Determine the [x, y] coordinate at the center of the cell enclosing the given text.  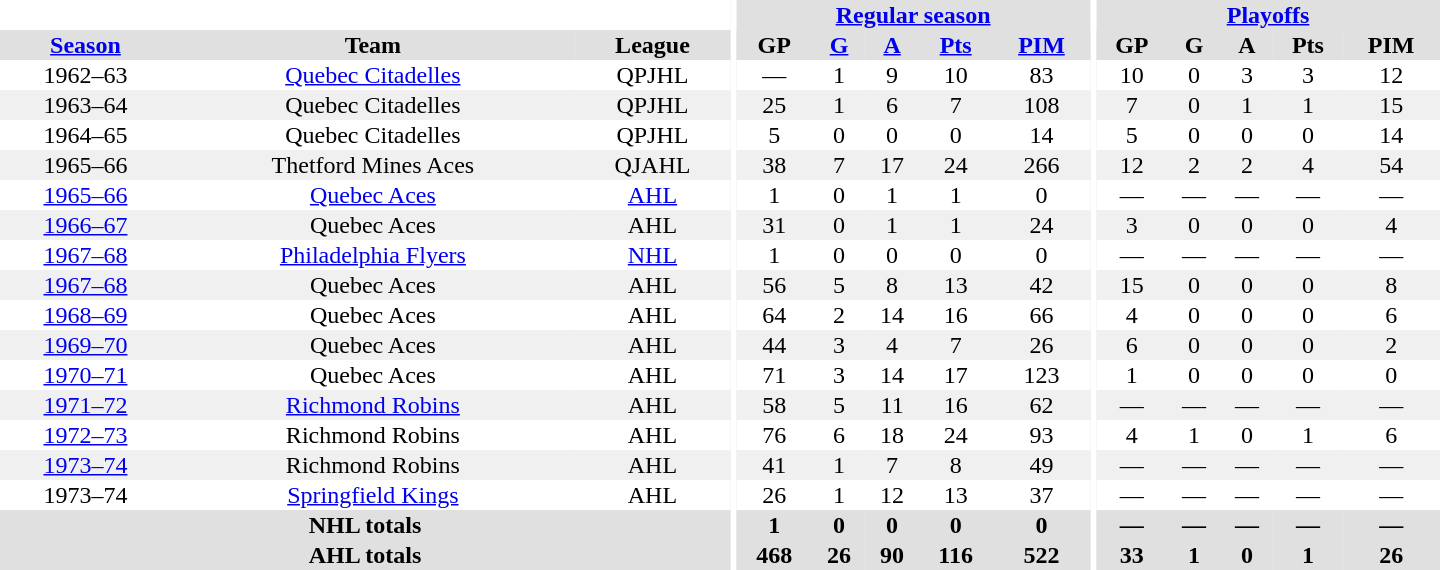
58 [774, 405]
QJAHL [652, 165]
56 [774, 285]
1972–73 [86, 435]
NHL totals [365, 525]
522 [1042, 555]
9 [892, 75]
11 [892, 405]
38 [774, 165]
1963–64 [86, 105]
123 [1042, 375]
League [652, 45]
33 [1132, 555]
54 [1391, 165]
42 [1042, 285]
83 [1042, 75]
1962–63 [86, 75]
25 [774, 105]
76 [774, 435]
266 [1042, 165]
Playoffs [1268, 15]
Team [373, 45]
1964–65 [86, 135]
1966–67 [86, 225]
Springfield Kings [373, 495]
Thetford Mines Aces [373, 165]
64 [774, 315]
44 [774, 345]
71 [774, 375]
468 [774, 555]
108 [1042, 105]
Regular season [913, 15]
62 [1042, 405]
49 [1042, 465]
AHL totals [365, 555]
1970–71 [86, 375]
66 [1042, 315]
41 [774, 465]
90 [892, 555]
31 [774, 225]
Philadelphia Flyers [373, 255]
18 [892, 435]
116 [956, 555]
37 [1042, 495]
1971–72 [86, 405]
1969–70 [86, 345]
Season [86, 45]
93 [1042, 435]
1968–69 [86, 315]
NHL [652, 255]
